Detect which cell encompasses the target text, then output its (X, Y) center coordinate. 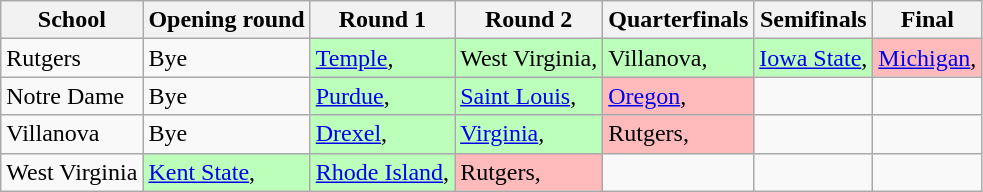
West Virginia, (529, 58)
Villanova, (678, 58)
School (72, 20)
Virginia, (529, 134)
Final (928, 20)
Quarterfinals (678, 20)
Drexel, (382, 134)
Iowa State, (814, 58)
Saint Louis, (529, 96)
Rhode Island, (382, 172)
Round 1 (382, 20)
Kent State, (226, 172)
Temple, (382, 58)
West Virginia (72, 172)
Michigan, (928, 58)
Villanova (72, 134)
Notre Dame (72, 96)
Round 2 (529, 20)
Rutgers (72, 58)
Oregon, (678, 96)
Purdue, (382, 96)
Semifinals (814, 20)
Opening round (226, 20)
